Capture the cell that displays the provided text and extract its (X, Y) central coordinate. 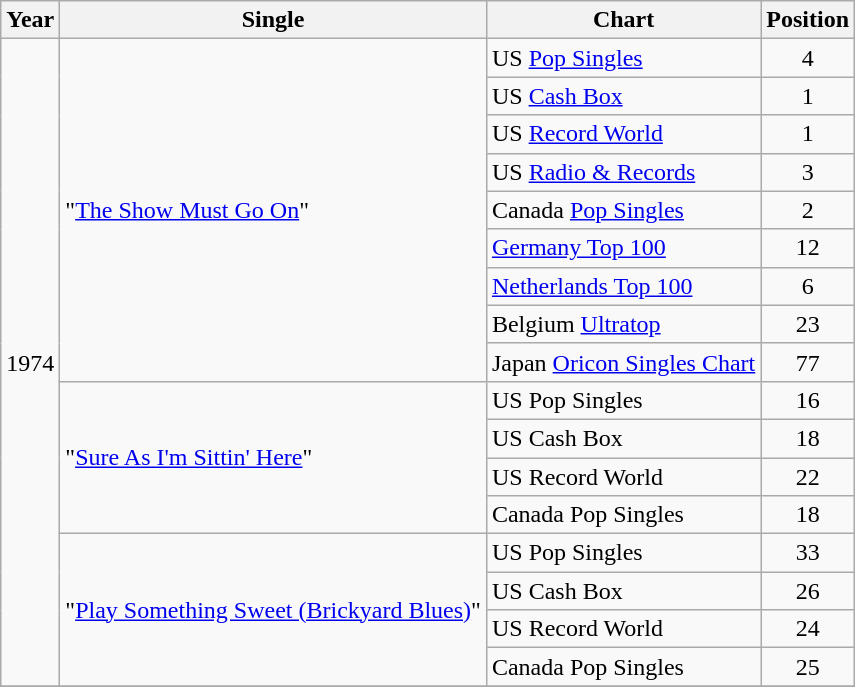
Germany Top 100 (623, 248)
4 (808, 58)
24 (808, 629)
16 (808, 400)
Belgium Ultratop (623, 324)
1974 (30, 362)
"The Show Must Go On" (274, 210)
3 (808, 172)
Year (30, 20)
Single (274, 20)
26 (808, 591)
Netherlands Top 100 (623, 286)
12 (808, 248)
"Sure As I'm Sittin' Here" (274, 457)
22 (808, 477)
2 (808, 210)
25 (808, 667)
Chart (623, 20)
77 (808, 362)
33 (808, 553)
6 (808, 286)
Japan Oricon Singles Chart (623, 362)
US Radio & Records (623, 172)
"Play Something Sweet (Brickyard Blues)" (274, 610)
23 (808, 324)
Position (808, 20)
